Pinpoint the cell where the given text exists, returning its (X, Y) midpoint coordinate. 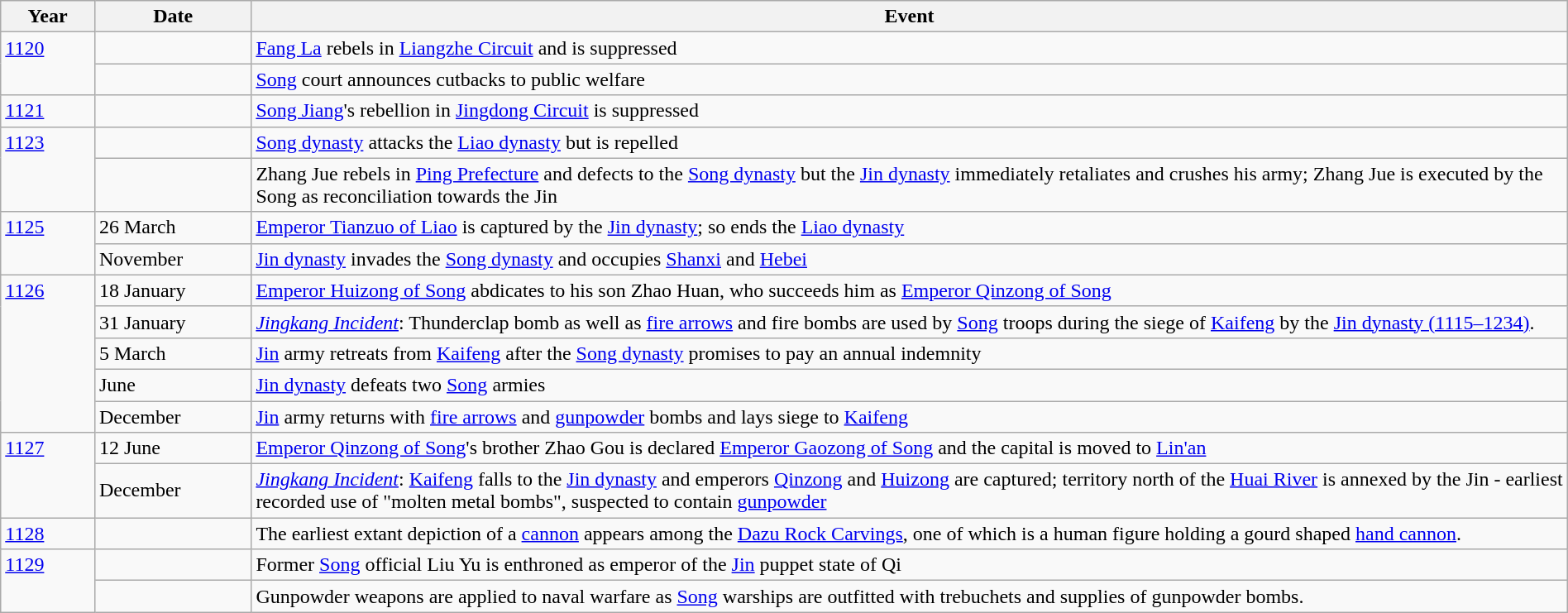
1128 (48, 534)
Jin army returns with fire arrows and gunpowder bombs and lays siege to Kaifeng (910, 416)
Song dynasty attacks the Liao dynasty but is repelled (910, 142)
Emperor Tianzuo of Liao is captured by the Jin dynasty; so ends the Liao dynasty (910, 227)
Jin dynasty invades the Song dynasty and occupies Shanxi and Hebei (910, 259)
Year (48, 17)
1125 (48, 243)
Gunpowder weapons are applied to naval warfare as Song warships are outfitted with trebuchets and supplies of gunpowder bombs. (910, 596)
5 March (172, 353)
Song court announces cutbacks to public welfare (910, 79)
26 March (172, 227)
1126 (48, 353)
Jin army retreats from Kaifeng after the Song dynasty promises to pay an annual indemnity (910, 353)
The earliest extant depiction of a cannon appears among the Dazu Rock Carvings, one of which is a human figure holding a gourd shaped hand cannon. (910, 534)
1127 (48, 475)
1120 (48, 64)
18 January (172, 290)
12 June (172, 448)
Jin dynasty defeats two Song armies (910, 385)
1129 (48, 581)
Date (172, 17)
1121 (48, 111)
31 January (172, 322)
Emperor Huizong of Song abdicates to his son Zhao Huan, who succeeds him as Emperor Qinzong of Song (910, 290)
1123 (48, 169)
November (172, 259)
Song Jiang's rebellion in Jingdong Circuit is suppressed (910, 111)
Emperor Qinzong of Song's brother Zhao Gou is declared Emperor Gaozong of Song and the capital is moved to Lin'an (910, 448)
Fang La rebels in Liangzhe Circuit and is suppressed (910, 48)
Event (910, 17)
June (172, 385)
Former Song official Liu Yu is enthroned as emperor of the Jin puppet state of Qi (910, 565)
